Detect which cell encompasses the target text, then output its (x, y) center coordinate. 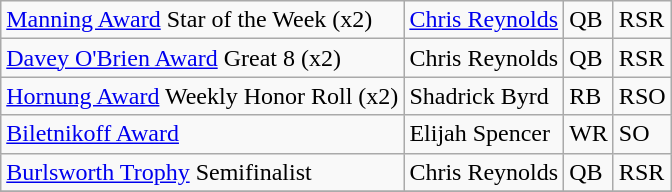
Burlsworth Trophy Semifinalist (202, 172)
WR (589, 134)
Elijah Spencer (484, 134)
Biletnikoff Award (202, 134)
Hornung Award Weekly Honor Roll (x2) (202, 96)
SO (642, 134)
Shadrick Byrd (484, 96)
Manning Award Star of the Week (x2) (202, 20)
RB (589, 96)
RSO (642, 96)
Davey O'Brien Award Great 8 (x2) (202, 58)
